Pinpoint the cell where the given text exists, returning its (X, Y) midpoint coordinate. 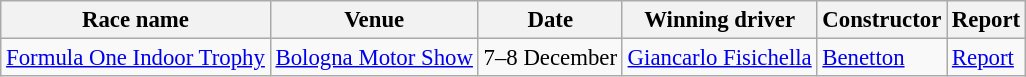
Bologna Motor Show (374, 58)
7–8 December (550, 58)
Giancarlo Fisichella (720, 58)
Winning driver (720, 20)
Race name (136, 20)
Constructor (882, 20)
Date (550, 20)
Venue (374, 20)
Formula One Indoor Trophy (136, 58)
Benetton (882, 58)
